For the text-containing cell, return its midpoint in [X, Y] coordinate format. 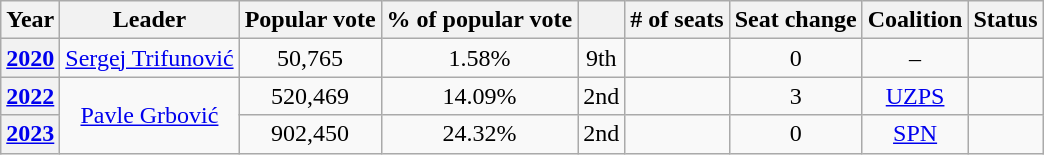
520,469 [310, 96]
2022 [30, 96]
1.58% [480, 58]
UZPS [915, 96]
# of seats [677, 20]
24.32% [480, 134]
14.09% [480, 96]
Sergej Trifunović [150, 58]
Leader [150, 20]
% of popular vote [480, 20]
2023 [30, 134]
Pavle Grbović [150, 115]
SPN [915, 134]
902,450 [310, 134]
Coalition [915, 20]
– [915, 58]
2020 [30, 58]
3 [796, 96]
Year [30, 20]
50,765 [310, 58]
Status [1006, 20]
Seat change [796, 20]
9th [602, 58]
Popular vote [310, 20]
